Scan for the cell matching the given text and deliver its (X, Y) coordinate at center. 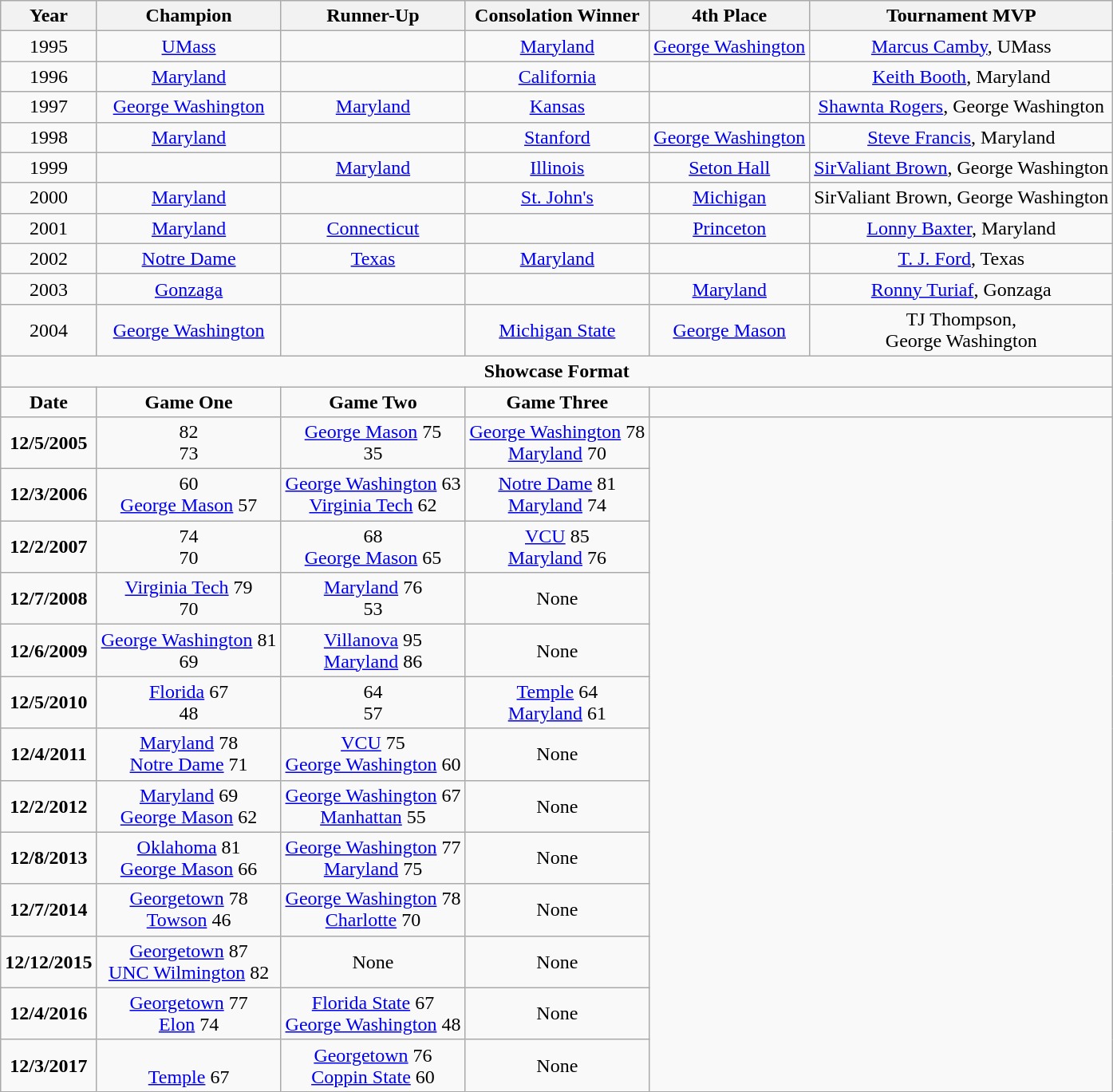
68George Mason 65 (373, 547)
Ronny Turiaf, Gonzaga (961, 289)
Oklahoma 81 George Mason 66 (188, 858)
Game Two (373, 401)
Notre Dame (188, 258)
64 57 (373, 702)
82 73 (188, 444)
2001 (49, 228)
George Washington 78 Charlotte 70 (373, 909)
George Washington 67 Manhattan 55 (373, 806)
California (557, 77)
Illinois (557, 168)
George Washington 77 Maryland 75 (373, 858)
2000 (49, 198)
1995 (49, 46)
Year (49, 16)
12/3/2006 (49, 495)
VCU 75 George Washington 60 (373, 755)
12/2/2012 (49, 806)
Temple 67 (188, 1066)
12/7/2008 (49, 598)
Stanford (557, 137)
Georgetown 76Coppin State 60 (373, 1066)
4th Place (729, 16)
Georgetown 87UNC Wilmington 82 (188, 962)
Texas (373, 258)
Georgetown 77Elon 74 (188, 1013)
St. John's (557, 198)
12/6/2009 (49, 651)
George Washington 81 69 (188, 651)
1998 (49, 137)
TJ Thompson,George Washington (961, 330)
12/8/2013 (49, 858)
T. J. Ford, Texas (961, 258)
Princeton (729, 228)
Tournament MVP (961, 16)
Game Three (557, 401)
74 70 (188, 547)
12/5/2005 (49, 444)
Date (49, 401)
Maryland 76 53 (373, 598)
Marcus Camby, UMass (961, 46)
Notre Dame 81Maryland 74 (557, 495)
Kansas (557, 107)
12/2/2007 (49, 547)
George Washington 78Maryland 70 (557, 444)
Virginia Tech 79 70 (188, 598)
1996 (49, 77)
12/12/2015 (49, 962)
Temple 64Maryland 61 (557, 702)
12/4/2016 (49, 1013)
Game One (188, 401)
12/3/2017 (49, 1066)
2002 (49, 258)
Florida State 67George Washington 48 (373, 1013)
60George Mason 57 (188, 495)
Michigan (729, 198)
Gonzaga (188, 289)
Shawnta Rogers, George Washington (961, 107)
Keith Booth, Maryland (961, 77)
1999 (49, 168)
George Washington 63Virginia Tech 62 (373, 495)
12/7/2014 (49, 909)
1997 (49, 107)
George Mason (729, 330)
Showcase Format (557, 371)
12/4/2011 (49, 755)
Seton Hall (729, 168)
Steve Francis, Maryland (961, 137)
2004 (49, 330)
Florida 67 48 (188, 702)
Michigan State (557, 330)
George Mason 75 35 (373, 444)
Champion (188, 16)
Maryland 69 George Mason 62 (188, 806)
2003 (49, 289)
Villanova 95Maryland 86 (373, 651)
12/5/2010 (49, 702)
Lonny Baxter, Maryland (961, 228)
Georgetown 78 Towson 46 (188, 909)
Connecticut (373, 228)
Consolation Winner (557, 16)
UMass (188, 46)
Runner-Up (373, 16)
Maryland 78 Notre Dame 71 (188, 755)
VCU 85Maryland 76 (557, 547)
